For the text-containing cell, return its midpoint in (x, y) coordinate format. 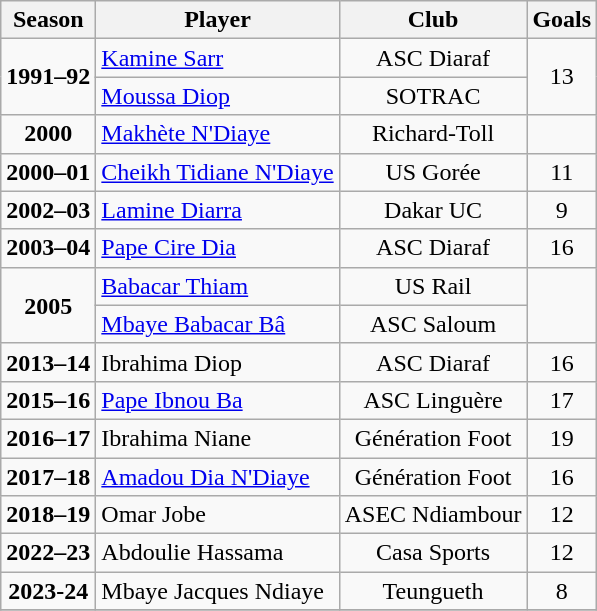
SOTRAC (433, 96)
9 (562, 210)
8 (562, 591)
ASEC Ndiambour (433, 515)
Abdoulie Hassama (218, 553)
US Gorée (433, 172)
2018–19 (48, 515)
Player (218, 20)
Pape Cire Dia (218, 248)
Club (433, 20)
2000 (48, 134)
US Rail (433, 286)
Dakar UC (433, 210)
Babacar Thiam (218, 286)
Makhète N'Diaye (218, 134)
11 (562, 172)
2015–16 (48, 400)
2023-24 (48, 591)
2005 (48, 305)
2003–04 (48, 248)
ASC Saloum (433, 324)
2016–17 (48, 438)
Pape Ibnou Ba (218, 400)
Richard-Toll (433, 134)
Season (48, 20)
Mbaye Babacar Bâ (218, 324)
Teungueth (433, 591)
Kamine Sarr (218, 58)
Moussa Diop (218, 96)
Amadou Dia N'Diaye (218, 477)
17 (562, 400)
Goals (562, 20)
Cheikh Tidiane N'Diaye (218, 172)
2013–14 (48, 362)
Omar Jobe (218, 515)
ASC Linguère (433, 400)
Lamine Diarra (218, 210)
Mbaye Jacques Ndiaye (218, 591)
Ibrahima Diop (218, 362)
Casa Sports (433, 553)
2002–03 (48, 210)
13 (562, 77)
2000–01 (48, 172)
1991–92 (48, 77)
2022–23 (48, 553)
19 (562, 438)
Ibrahima Niane (218, 438)
2017–18 (48, 477)
